For the text-containing cell, return its midpoint in [X, Y] coordinate format. 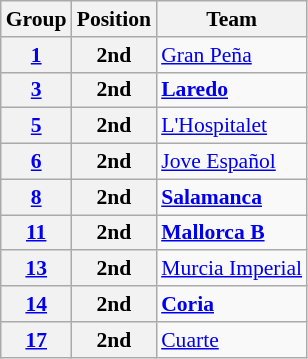
13 [36, 269]
3 [36, 90]
Coria [232, 304]
Laredo [232, 90]
Murcia Imperial [232, 269]
17 [36, 340]
1 [36, 55]
Group [36, 19]
Team [232, 19]
8 [36, 197]
L'Hospitalet [232, 126]
Position [114, 19]
14 [36, 304]
11 [36, 233]
Mallorca B [232, 233]
Salamanca [232, 197]
Jove Español [232, 162]
6 [36, 162]
Gran Peña [232, 55]
5 [36, 126]
Cuarte [232, 340]
